Extract the [x, y] coordinate from the center of the cell holding the provided text.  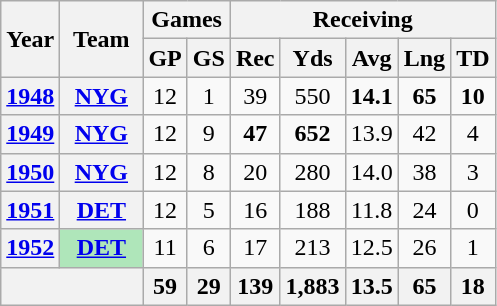
3 [473, 172]
Year [30, 39]
38 [424, 172]
Rec [255, 58]
139 [255, 286]
4 [473, 134]
26 [424, 248]
5 [208, 210]
6 [208, 248]
12.5 [372, 248]
652 [312, 134]
Avg [372, 58]
280 [312, 172]
20 [255, 172]
42 [424, 134]
1949 [30, 134]
0 [473, 210]
1952 [30, 248]
Receiving [362, 20]
9 [208, 134]
24 [424, 210]
8 [208, 172]
GP [165, 58]
Lng [424, 58]
Yds [312, 58]
18 [473, 286]
14.0 [372, 172]
11 [165, 248]
Games [186, 20]
14.1 [372, 96]
1950 [30, 172]
29 [208, 286]
10 [473, 96]
47 [255, 134]
1,883 [312, 286]
1948 [30, 96]
17 [255, 248]
213 [312, 248]
550 [312, 96]
13.5 [372, 286]
13.9 [372, 134]
16 [255, 210]
1951 [30, 210]
Team [102, 39]
TD [473, 58]
11.8 [372, 210]
59 [165, 286]
GS [208, 58]
39 [255, 96]
188 [312, 210]
